Scan for the cell matching the given text and deliver its (x, y) coordinate at center. 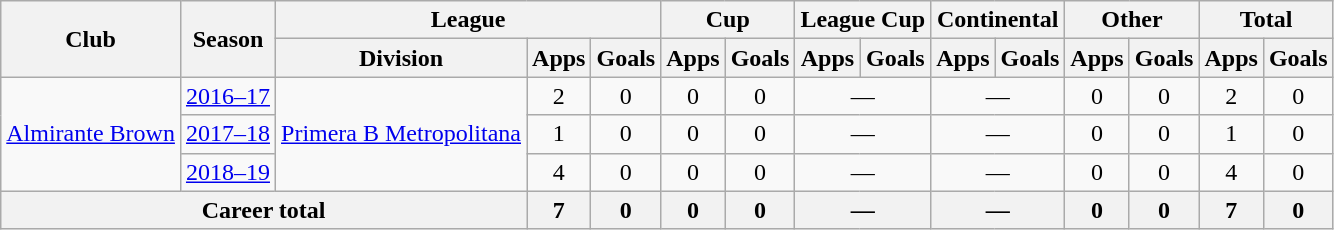
2016–17 (228, 96)
Total (1266, 20)
League (468, 20)
2017–18 (228, 134)
Career total (264, 210)
Continental (998, 20)
Other (1132, 20)
Primera B Metropolitana (402, 134)
Division (402, 58)
Cup (728, 20)
Season (228, 39)
League Cup (863, 20)
Club (91, 39)
2018–19 (228, 172)
Almirante Brown (91, 134)
